Provide the (x, y) coordinate of the cell's center where the given text is located.  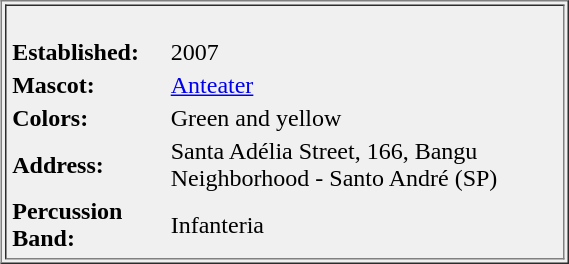
Santa Adélia Street, 166, Bangu Neighborhood - Santo André (SP) (364, 164)
Anteater (364, 85)
Mascot: (89, 85)
Established: (89, 53)
Green and yellow (364, 119)
Colors: (89, 119)
Address: (89, 164)
Infanteria (364, 224)
Percussion Band: (89, 224)
2007 (364, 53)
